Detect which cell encompasses the target text, then output its (x, y) center coordinate. 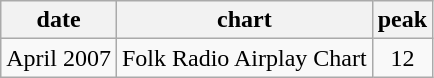
Folk Radio Airplay Chart (244, 58)
peak (402, 20)
date (59, 20)
April 2007 (59, 58)
12 (402, 58)
chart (244, 20)
